Identify which cell holds the provided text, then report its [X, Y] central coordinate. 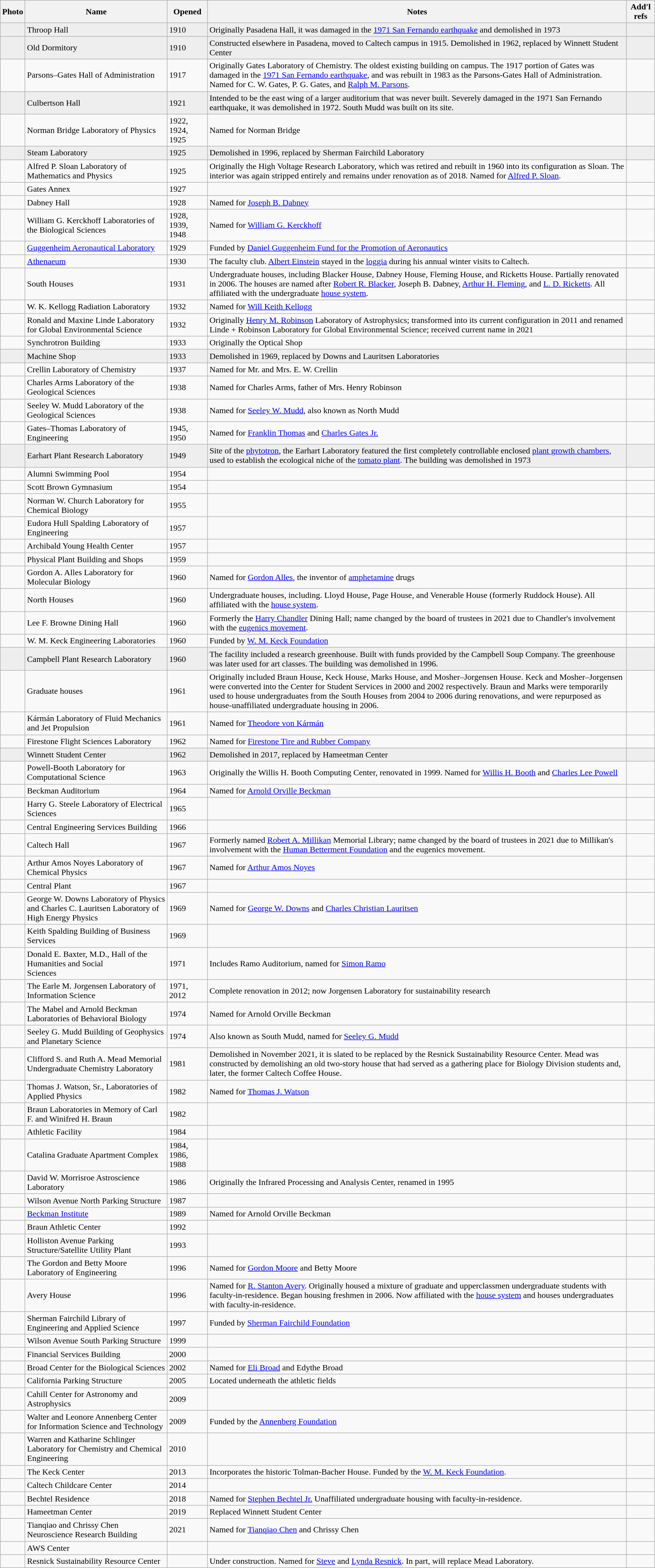
Named for Stephen Bechtel Jr. Unaffiliated undergraduate housing with faculty-in-residence. [417, 1498]
1928, 1939, 1948 [188, 225]
Replaced Winnett Student Center [417, 1512]
1987 [188, 1200]
Graduate houses [96, 691]
Parsons–Gates Hall of Administration [96, 75]
2005 [188, 1381]
1928 [188, 202]
1992 [188, 1227]
Named for Eli Broad and Edythe Broad [417, 1368]
California Parking Structure [96, 1381]
The Gordon and Betty Moore Laboratory of Engineering [96, 1268]
Seeley G. Mudd Building of Geophysics and Planetary Science [96, 1036]
1993 [188, 1245]
Braun Laboratories in Memory of Carl F. and Winifred H. Braun [96, 1114]
Cahill Center for Astronomy and Astrophysics [96, 1399]
Powell-Booth Laboratory for Computational Science [96, 772]
Under construction. Named for Steve and Lynda Resnick. In part, will replace Mead Laboratory. [417, 1561]
Braun Athletic Center [96, 1227]
The faculty club. Albert Einstein stayed in the loggia during his annual winter visits to Caltech. [417, 261]
The Keck Center [96, 1472]
1989 [188, 1214]
Named for William G. Kerckhoff [417, 225]
W. K. Kellogg Radiation Laboratory [96, 307]
George W. Downs Laboratory of Physics and Charles C. Lauritsen Laboratory of High Energy Physics [96, 909]
Campbell Plant Research Laboratory [96, 659]
2002 [188, 1368]
Incorporates the historic Tolman-Bacher House. Funded by the W. M. Keck Foundation. [417, 1472]
Steam Laboratory [96, 153]
AWS Center [96, 1548]
Beckman Institute [96, 1214]
Alumni Swimming Pool [96, 474]
Charles Arms Laboratory of the Geological Sciences [96, 388]
Harry G. Steele Laboratory of Electrical Sciences [96, 809]
Constructed elsewhere in Pasadena, moved to Caltech campus in 1915. Demolished in 1962, replaced by Winnett Student Center [417, 48]
Named for George W. Downs and Charles Christian Lauritsen [417, 909]
1959 [188, 559]
Gordon A. Alles Laboratory for Molecular Biology [96, 577]
Keith Spalding Building of Business Services [96, 936]
Named for Gordon Moore and Betty Moore [417, 1268]
Originally the Infrared Processing and Analysis Center, renamed in 1995 [417, 1182]
Norman W. Church Laboratory for Chemical Biology [96, 505]
Named for Arthur Amos Noyes [417, 868]
The Mabel and Arnold Beckman Laboratories of Behavioral Biology [96, 1014]
Earhart Plant Research Laboratory [96, 455]
Opened [188, 12]
Physical Plant Building and Shops [96, 559]
Named for Norman Bridge [417, 130]
Caltech Childcare Center [96, 1485]
Ronald and Maxine Linde Laboratory for Global Environmental Science [96, 325]
Beckman Auditorium [96, 791]
Undergraduate houses, including. Lloyd House, Page House, and Venerable House (formerly Ruddock House). All affiliated with the house system. [417, 600]
1965 [188, 809]
South Houses [96, 284]
1986 [188, 1182]
Originally the Willis H. Booth Computing Center, renovated in 1999. Named for Willis H. Booth and Charles Lee Powell [417, 772]
Demolished in 1969, replaced by Downs and Lauritsen Laboratories [417, 356]
Funded by the Annenberg Foundation [417, 1422]
Clifford S. and Ruth A. Mead Memorial Undergraduate Chemistry Laboratory [96, 1064]
Formerly the Harry Chandler Dining Hall; name changed by the board of trustees in 2021 due to Chandler's involvement with the eugenics movement. [417, 623]
Gates Annex [96, 189]
Funded by Daniel Guggenheim Fund for the Promotion of Aeronautics [417, 248]
Bechtel Residence [96, 1498]
Kármán Laboratory of Fluid Mechanics and Jet Propulsion [96, 723]
Add'l refs [641, 12]
Funded by Sherman Fairchild Foundation [417, 1323]
Synchrotron Building [96, 343]
Old Dormitory [96, 48]
1981 [188, 1064]
Throop Hall [96, 30]
Demolished in 1996, replaced by Sherman Fairchild Laboratory [417, 153]
Originally Pasadena Hall, it was damaged in the 1971 San Fernando earthquake and demolished in 1973 [417, 30]
Alfred P. Sloan Laboratory of Mathematics and Physics [96, 171]
1966 [188, 827]
Donald E. Baxter, M.D., Hall of the Humanities and SocialSciences [96, 963]
2021 [188, 1530]
Athletic Facility [96, 1132]
1945, 1950 [188, 433]
Located underneath the athletic fields [417, 1381]
1917 [188, 75]
1922, 1924, 1925 [188, 130]
Arthur Amos Noyes Laboratory of Chemical Physics [96, 868]
Thomas J. Watson, Sr., Laboratories of Applied Physics [96, 1092]
Named for Theodore von Kármán [417, 723]
Dabney Hall [96, 202]
Seeley W. Mudd Laboratory of the Geological Sciences [96, 410]
Tianqiao and Chrissy Chen Neuroscience Research Building [96, 1530]
Originally the Optical Shop [417, 343]
Caltech Hall [96, 845]
Includes Ramo Auditorium, named for Simon Ramo [417, 963]
Walter and Leonore Annenberg Center for Information Science and Technology [96, 1422]
Named for Thomas J. Watson [417, 1092]
Culbertson Hall [96, 103]
Wilson Avenue North Parking Structure [96, 1200]
William G. Kerckhoff Laboratories of the Biological Sciences [96, 225]
Avery House [96, 1295]
Named for Gordon Alles, the inventor of amphetamine drugs [417, 577]
Name [96, 12]
2013 [188, 1472]
Named for Will Keith Kellogg [417, 307]
Financial Services Building [96, 1354]
Named for Charles Arms, father of Mrs. Henry Robinson [417, 388]
Named for Firestone Tire and Rubber Company [417, 741]
1997 [188, 1323]
Firestone Flight Sciences Laboratory [96, 741]
Broad Center for the Biological Sciences [96, 1368]
Resnick Sustainability Resource Center [96, 1561]
Eudora Hull Spalding Laboratory of Engineering [96, 528]
Winnett Student Center [96, 755]
Hameetman Center [96, 1512]
1984 [188, 1132]
2018 [188, 1498]
Lee F. Browne Dining Hall [96, 623]
1929 [188, 248]
Named for Franklin Thomas and Charles Gates Jr. [417, 433]
1921 [188, 103]
Demolished in 2017, replaced by Hameetman Center [417, 755]
Central Plant [96, 885]
Funded by W. M. Keck Foundation [417, 641]
1963 [188, 772]
W. M. Keck Engineering Laboratories [96, 641]
1949 [188, 455]
1927 [188, 189]
1964 [188, 791]
1971, 2012 [188, 991]
Scott Brown Gymnasium [96, 487]
Notes [417, 12]
Also known as South Mudd, named for Seeley G. Mudd [417, 1036]
1971 [188, 963]
Named for Seeley W. Mudd, also known as North Mudd [417, 410]
1984, 1986, 1988 [188, 1155]
Central Engineering Services Building [96, 827]
1955 [188, 505]
2010 [188, 1449]
2000 [188, 1354]
Crellin Laboratory of Chemistry [96, 369]
David W. Morrisroe Astroscience Laboratory [96, 1182]
Photo [13, 12]
Wilson Avenue South Parking Structure [96, 1341]
Archibald Young Health Center [96, 546]
Sherman Fairchild Library of Engineering and Applied Science [96, 1323]
1931 [188, 284]
Named for Joseph B. Dabney [417, 202]
1930 [188, 261]
Warren and Katharine Schlinger Laboratory for Chemistry and Chemical Engineering [96, 1449]
1999 [188, 1341]
Machine Shop [96, 356]
Named for Tianqiao Chen and Chrissy Chen [417, 1530]
2014 [188, 1485]
Guggenheim Aeronautical Laboratory [96, 248]
Gates–Thomas Laboratory of Engineering [96, 433]
Catalina Graduate Apartment Complex [96, 1155]
Norman Bridge Laboratory of Physics [96, 130]
North Houses [96, 600]
The Earle M. Jorgensen Laboratory of Information Science [96, 991]
2019 [188, 1512]
Complete renovation in 2012; now Jorgensen Laboratory for sustainability research [417, 991]
Athenaeum [96, 261]
Named for Mr. and Mrs. E. W. Crellin [417, 369]
1937 [188, 369]
Holliston Avenue Parking Structure/Satellite Utility Plant [96, 1245]
